Scan for the cell matching the given text and deliver its [x, y] coordinate at center. 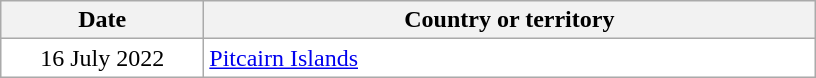
Pitcairn Islands [510, 58]
Date [102, 20]
16 July 2022 [102, 58]
Country or territory [510, 20]
